Return the (X, Y) coordinate for the center point of the cell that contains the specified text.  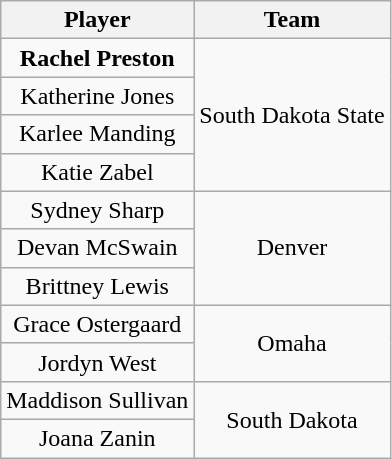
Omaha (292, 343)
Grace Ostergaard (98, 324)
South Dakota (292, 419)
Team (292, 20)
Karlee Manding (98, 134)
Katherine Jones (98, 96)
Katie Zabel (98, 172)
Brittney Lewis (98, 286)
Rachel Preston (98, 58)
Jordyn West (98, 362)
South Dakota State (292, 115)
Devan McSwain (98, 248)
Joana Zanin (98, 438)
Sydney Sharp (98, 210)
Maddison Sullivan (98, 400)
Player (98, 20)
Denver (292, 248)
